Search for the cell housing the specified text and yield its (X, Y) center coordinate. 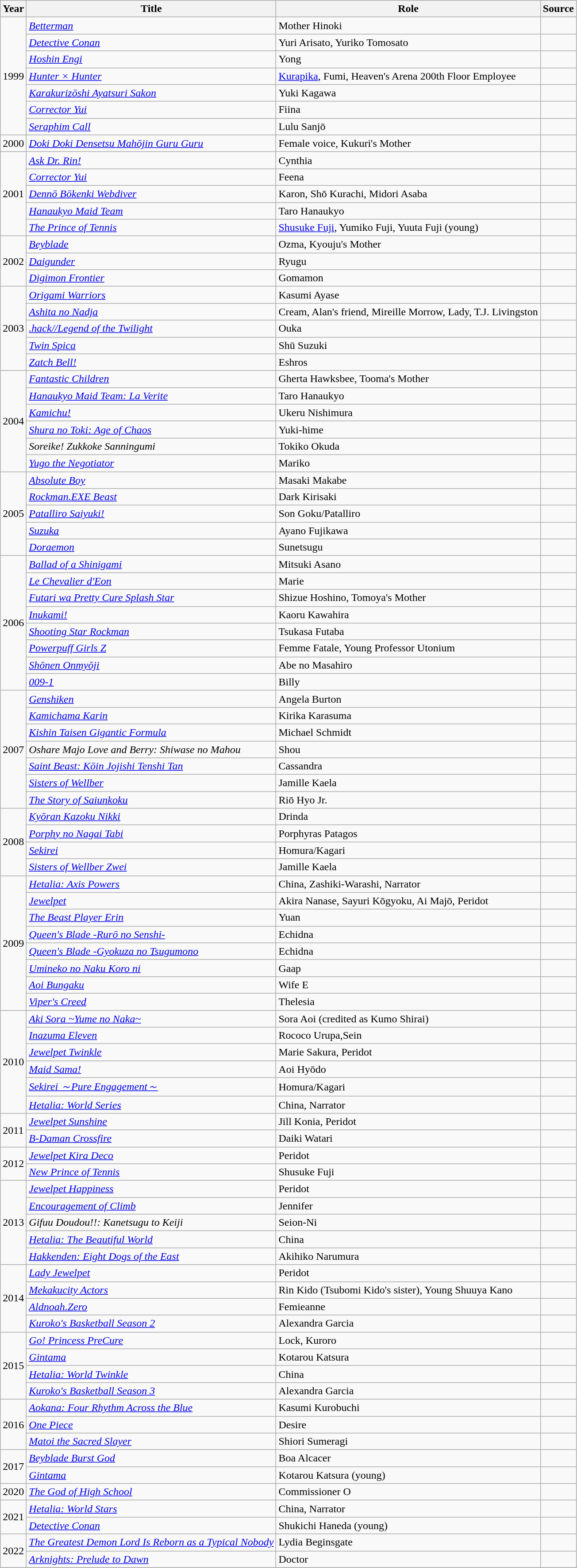
Shū Suzuki (408, 345)
Viper's Creed (151, 1002)
Shooting Star Rockman (151, 631)
Masaki Makabe (408, 480)
Yong (408, 59)
Abe no Masahiro (408, 665)
Hetalia: World Twinkle (151, 1374)
The God of High School (151, 1492)
2020 (13, 1492)
Billy (408, 682)
Jewelpet (151, 901)
Soreike! Zukkoke Sanningumi (151, 446)
Hakkenden: Eight Dogs of the East (151, 1256)
Riō Hyo Jr. (408, 800)
Sekirei ～Pure Engagement～ (151, 1087)
Ashita no Nadja (151, 312)
Boa Alcacer (408, 1458)
Genshiken (151, 699)
Jewelpet Sunshine (151, 1121)
Gomamon (408, 278)
Queen's Blade -Gyokuza no Tsugumono (151, 951)
Sisters of Wellber (151, 783)
2004 (13, 421)
Yugo the Negotiator (151, 463)
One Piece (151, 1424)
Hanaukyo Maid Team (151, 211)
Seraphim Call (151, 126)
Shusuke Fuji (408, 1172)
Kasumi Ayase (408, 295)
Doctor (408, 1559)
2005 (13, 513)
Hunter × Hunter (151, 76)
Jill Konia, Peridot (408, 1121)
Yuri Arisato, Yuriko Tomosato (408, 42)
Sekirei (151, 850)
Origami Warriors (151, 295)
2007 (13, 749)
Inukami! (151, 615)
Thelesia (408, 1002)
Kasumi Kurobuchi (408, 1407)
2006 (13, 623)
Shusuke Fuji, Yumiko Fuji, Yuuta Fuji (young) (408, 228)
Akira Nanase, Sayuri Kōgyoku, Ai Majō, Peridot (408, 901)
Futari wa Pretty Cure Splash Star (151, 598)
Kamichama Karin (151, 715)
Eshros (408, 362)
Marie (408, 581)
Digimon Frontier (151, 278)
Mother Hinoki (408, 26)
Jewelpet Kira Deco (151, 1155)
2016 (13, 1424)
Dark Kirisaki (408, 497)
Lulu Sanjō (408, 126)
Maid Sama! (151, 1069)
Desire (408, 1424)
Kuroko's Basketball Season 3 (151, 1391)
2014 (13, 1298)
Powerpuff Girls Z (151, 648)
Le Chevalier d'Eon (151, 581)
Shou (408, 750)
2012 (13, 1164)
Gaap (408, 968)
The Beast Player Erin (151, 918)
2002 (13, 261)
Shizue Hoshino, Tomoya's Mother (408, 598)
The Prince of Tennis (151, 228)
Inazuma Eleven (151, 1036)
Hetalia: Axis Powers (151, 884)
Karon, Shō Kurachi, Midori Asaba (408, 194)
2011 (13, 1130)
Beyblade Burst God (151, 1458)
Absolute Boy (151, 480)
Aoi Hyōdo (408, 1069)
Gherta Hawksbee, Tooma's Mother (408, 379)
Oshare Majo Love and Berry: Shiwase no Mahou (151, 750)
Kyōran Kazoku Nikki (151, 817)
Porphy no Nagai Tabi (151, 834)
Daiki Watari (408, 1138)
Ballad of a Shinigami (151, 564)
Yuki Kagawa (408, 93)
Angela Burton (408, 699)
Matoi the Sacred Slayer (151, 1442)
Hanaukyo Maid Team: La Verite (151, 396)
Shiori Sumeragi (408, 1442)
Lydia Beginsgate (408, 1542)
2008 (13, 842)
Hoshin Engi (151, 59)
Patalliro Saiyuki! (151, 514)
Gifuu Doudou!!: Kanetsugu to Keiji (151, 1223)
Lady Jewelpet (151, 1273)
Jennifer (408, 1206)
Suzuka (151, 531)
009-1 (151, 682)
Femme Fatale, Young Professor Utonium (408, 648)
2000 (13, 143)
The Story of Saiunkoku (151, 800)
Wife E (408, 985)
Femieanne (408, 1307)
Kotarou Katsura (408, 1357)
Twin Spica (151, 345)
Ukeru Nishimura (408, 413)
Jewelpet Twinkle (151, 1052)
Lock, Kuroro (408, 1340)
.hack//Legend of the Twilight (151, 329)
Ayano Fujikawa (408, 531)
Kotarou Katsura (young) (408, 1475)
Umineko no Naku Koro ni (151, 968)
Queen's Blade -Rurō no Senshi- (151, 934)
Arknights: Prelude to Dawn (151, 1559)
Source (558, 9)
Kurapika, Fumi, Heaven's Arena 200th Floor Employee (408, 76)
Ask Dr. Rin! (151, 160)
Doki Doki Densetsu Mahōjin Guru Guru (151, 143)
2003 (13, 329)
2001 (13, 194)
Sunetsugu (408, 547)
2022 (13, 1551)
China, Zashiki-Warashi, Narrator (408, 884)
Zatch Bell! (151, 362)
Betterman (151, 26)
Encouragement of Climb (151, 1206)
Cream, Alan's friend, Mireille Morrow, Lady, T.J. Livingston (408, 312)
Fantastic Children (151, 379)
Rococo Urupa,Sein (408, 1036)
2013 (13, 1223)
Saint Beast: Kōin Jojishi Tenshi Tan (151, 766)
Sora Aoi (credited as Kumo Shirai) (408, 1018)
Tokiko Okuda (408, 446)
Fiina (408, 110)
Go! Princess PreCure (151, 1340)
Kamichu! (151, 413)
Rockman.EXE Beast (151, 497)
Hetalia: The Beautiful World (151, 1239)
1999 (13, 76)
New Prince of Tennis (151, 1172)
Title (151, 9)
Sisters of Wellber Zwei (151, 867)
Hetalia: World Series (151, 1105)
Mitsuki Asano (408, 564)
Role (408, 9)
Ouka (408, 329)
Female voice, Kukuri's Mother (408, 143)
Beyblade (151, 245)
Mariko (408, 463)
2021 (13, 1517)
Shōnen Onmyōji (151, 665)
Kaoru Kawahira (408, 615)
Mekakucity Actors (151, 1290)
Yuki-hime (408, 429)
Akihiko Narumura (408, 1256)
Rin Kido (Tsubomi Kido's sister), Young Shuuya Kano (408, 1290)
Feena (408, 177)
Doraemon (151, 547)
2017 (13, 1467)
Porphyras Patagos (408, 834)
Hetalia: World Stars (151, 1509)
Kuroko's Basketball Season 2 (151, 1323)
Michael Schmidt (408, 732)
Karakurizōshi Ayatsuri Sakon (151, 93)
The Greatest Demon Lord Is Reborn as a Typical Nobody (151, 1542)
Shukichi Haneda (young) (408, 1526)
Aokana: Four Rhythm Across the Blue (151, 1407)
Aldnoah.Zero (151, 1307)
Cassandra (408, 766)
Kirika Karasuma (408, 715)
2015 (13, 1365)
Marie Sakura, Peridot (408, 1052)
2010 (13, 1061)
Kishin Taisen Gigantic Formula (151, 732)
Shura no Toki: Age of Chaos (151, 429)
Daigunder (151, 261)
Aoi Bungaku (151, 985)
2009 (13, 943)
Year (13, 9)
Dennō Bōkenki Webdiver (151, 194)
Yuan (408, 918)
Ozma, Kyouju's Mother (408, 245)
Jewelpet Happiness (151, 1189)
Aki Sora ~Yume no Naka~ (151, 1018)
Tsukasa Futaba (408, 631)
Seion-Ni (408, 1223)
B-Daman Crossfire (151, 1138)
Drinda (408, 817)
Son Goku/Patalliro (408, 514)
Ryugu (408, 261)
Cynthia (408, 160)
Commissioner O (408, 1492)
